Scan for the cell matching the given text and deliver its (X, Y) coordinate at center. 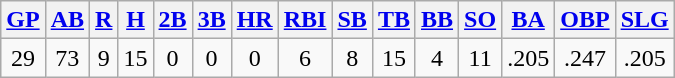
BA (528, 20)
9 (104, 58)
.247 (585, 58)
HR (254, 20)
TB (394, 20)
OBP (585, 20)
SO (480, 20)
4 (436, 58)
73 (67, 58)
BB (436, 20)
R (104, 20)
RBI (305, 20)
SB (352, 20)
8 (352, 58)
2B (172, 20)
29 (23, 58)
SLG (644, 20)
3B (212, 20)
H (136, 20)
6 (305, 58)
GP (23, 20)
11 (480, 58)
AB (67, 20)
